Pinpoint the cell where the given text exists, returning its (x, y) midpoint coordinate. 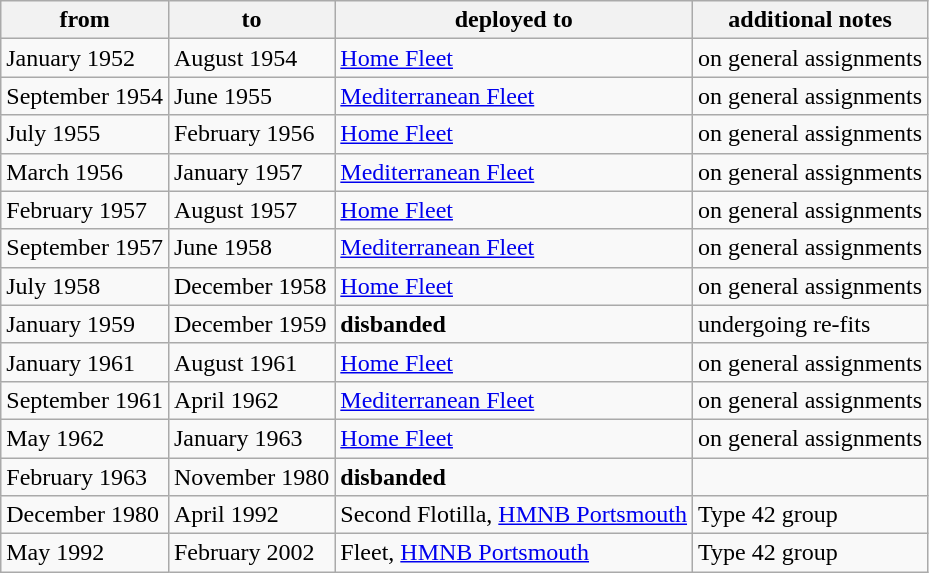
September 1961 (85, 400)
August 1954 (251, 58)
May 1992 (85, 553)
November 1980 (251, 477)
December 1959 (251, 324)
February 1957 (85, 210)
August 1957 (251, 210)
January 1952 (85, 58)
April 1962 (251, 400)
June 1955 (251, 96)
July 1958 (85, 286)
undergoing re-fits (810, 324)
deployed to (514, 20)
April 1992 (251, 515)
December 1980 (85, 515)
January 1961 (85, 362)
July 1955 (85, 134)
February 2002 (251, 553)
September 1957 (85, 248)
March 1956 (85, 172)
to (251, 20)
January 1963 (251, 438)
February 1963 (85, 477)
Fleet, HMNB Portsmouth (514, 553)
December 1958 (251, 286)
August 1961 (251, 362)
September 1954 (85, 96)
additional notes (810, 20)
Second Flotilla, HMNB Portsmouth (514, 515)
January 1957 (251, 172)
May 1962 (85, 438)
June 1958 (251, 248)
from (85, 20)
January 1959 (85, 324)
February 1956 (251, 134)
